Return (x, y) of the center of cell containing provided text 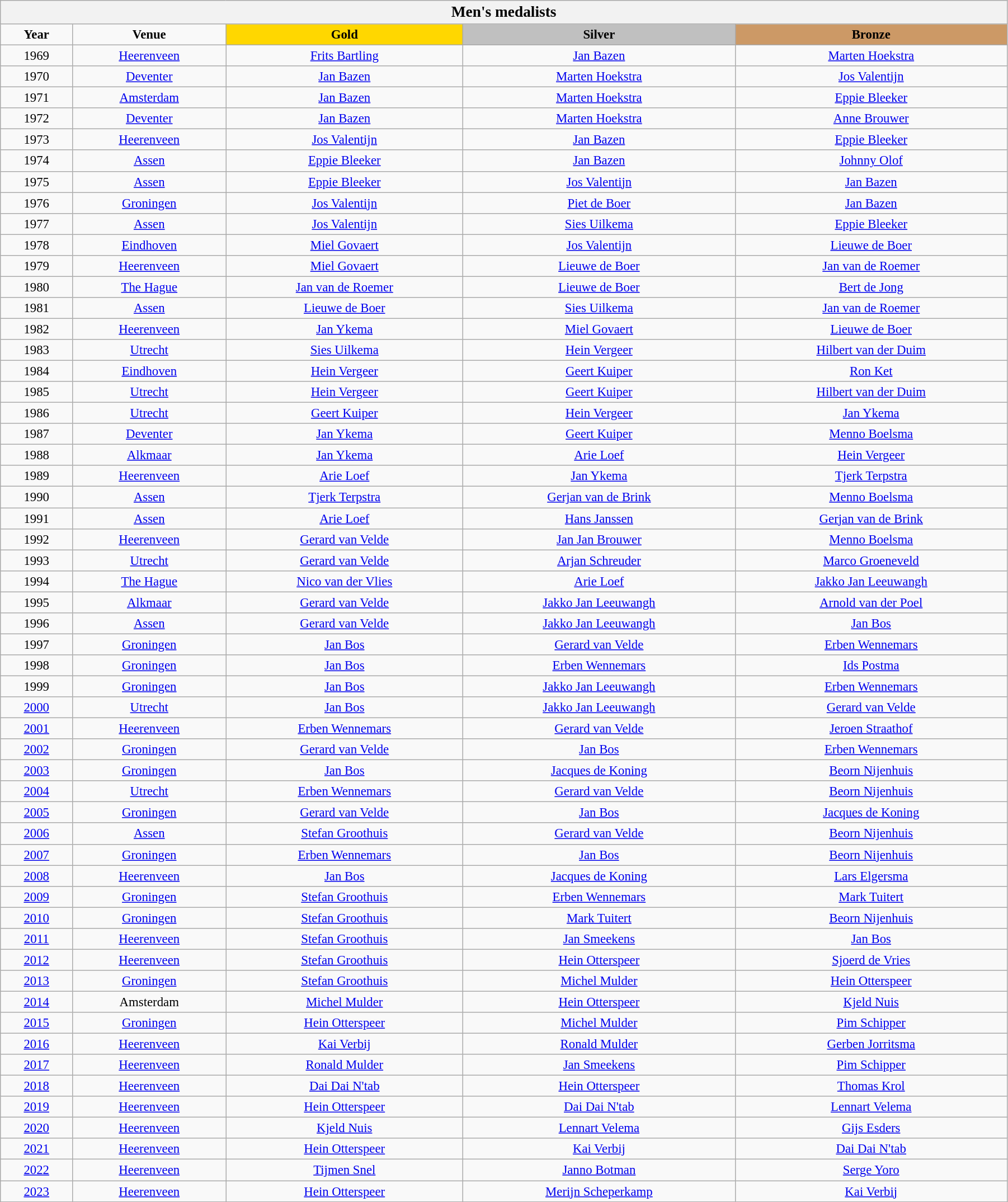
1976 (37, 203)
Gold (345, 35)
2012 (37, 960)
Year (37, 35)
Gijs Esders (871, 1128)
1999 (37, 686)
Hans Janssen (599, 518)
2023 (37, 1191)
1990 (37, 497)
1993 (37, 560)
2015 (37, 1023)
2006 (37, 834)
1997 (37, 644)
1986 (37, 413)
1971 (37, 98)
2014 (37, 1002)
Piet de Boer (599, 203)
Marco Groeneveld (871, 560)
1991 (37, 518)
2020 (37, 1128)
2011 (37, 939)
1988 (37, 455)
1981 (37, 308)
2008 (37, 876)
Serge Yoro (871, 1170)
2022 (37, 1170)
Janno Botman (599, 1170)
2001 (37, 729)
2000 (37, 708)
Bert de Jong (871, 287)
Anne Brouwer (871, 119)
Arjan Schreuder (599, 560)
2004 (37, 791)
Men's medalists (504, 12)
2009 (37, 897)
2018 (37, 1086)
1994 (37, 581)
1975 (37, 182)
1987 (37, 434)
Bronze (871, 35)
Tijmen Snel (345, 1170)
1973 (37, 140)
1974 (37, 161)
1995 (37, 602)
2005 (37, 813)
2002 (37, 750)
1989 (37, 476)
Arnold van der Poel (871, 602)
Sjoerd de Vries (871, 960)
Jeroen Straathof (871, 729)
Thomas Krol (871, 1086)
1979 (37, 266)
2013 (37, 981)
2019 (37, 1107)
2003 (37, 771)
2016 (37, 1044)
Ron Ket (871, 371)
1972 (37, 119)
1984 (37, 371)
Lars Elgersma (871, 876)
1992 (37, 539)
1980 (37, 287)
2021 (37, 1149)
2010 (37, 918)
Venue (149, 35)
Silver (599, 35)
Nico van der Vlies (345, 581)
Frits Bartling (345, 56)
1978 (37, 245)
1985 (37, 392)
1969 (37, 56)
2007 (37, 855)
2017 (37, 1065)
1996 (37, 624)
1983 (37, 350)
Gerben Jorritsma (871, 1044)
1982 (37, 329)
Johnny Olof (871, 161)
1977 (37, 224)
1970 (37, 77)
Merijn Scheperkamp (599, 1191)
Jan Jan Brouwer (599, 539)
Ids Postma (871, 666)
1998 (37, 666)
